Return [x, y] of the center of cell containing provided text 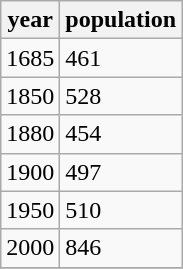
2000 [30, 248]
497 [121, 172]
461 [121, 58]
846 [121, 248]
population [121, 20]
528 [121, 96]
1850 [30, 96]
454 [121, 134]
1950 [30, 210]
510 [121, 210]
1685 [30, 58]
year [30, 20]
1880 [30, 134]
1900 [30, 172]
